Return the (x, y) coordinate for the center point of the cell that contains the specified text.  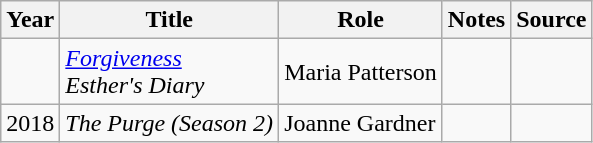
Maria Patterson (361, 72)
2018 (30, 123)
Source (552, 20)
Notes (476, 20)
Title (170, 20)
Year (30, 20)
Forgiveness Esther's Diary (170, 72)
The Purge (Season 2) (170, 123)
Joanne Gardner (361, 123)
Role (361, 20)
